Determine the (X, Y) coordinate at the center of the cell enclosing the given text.  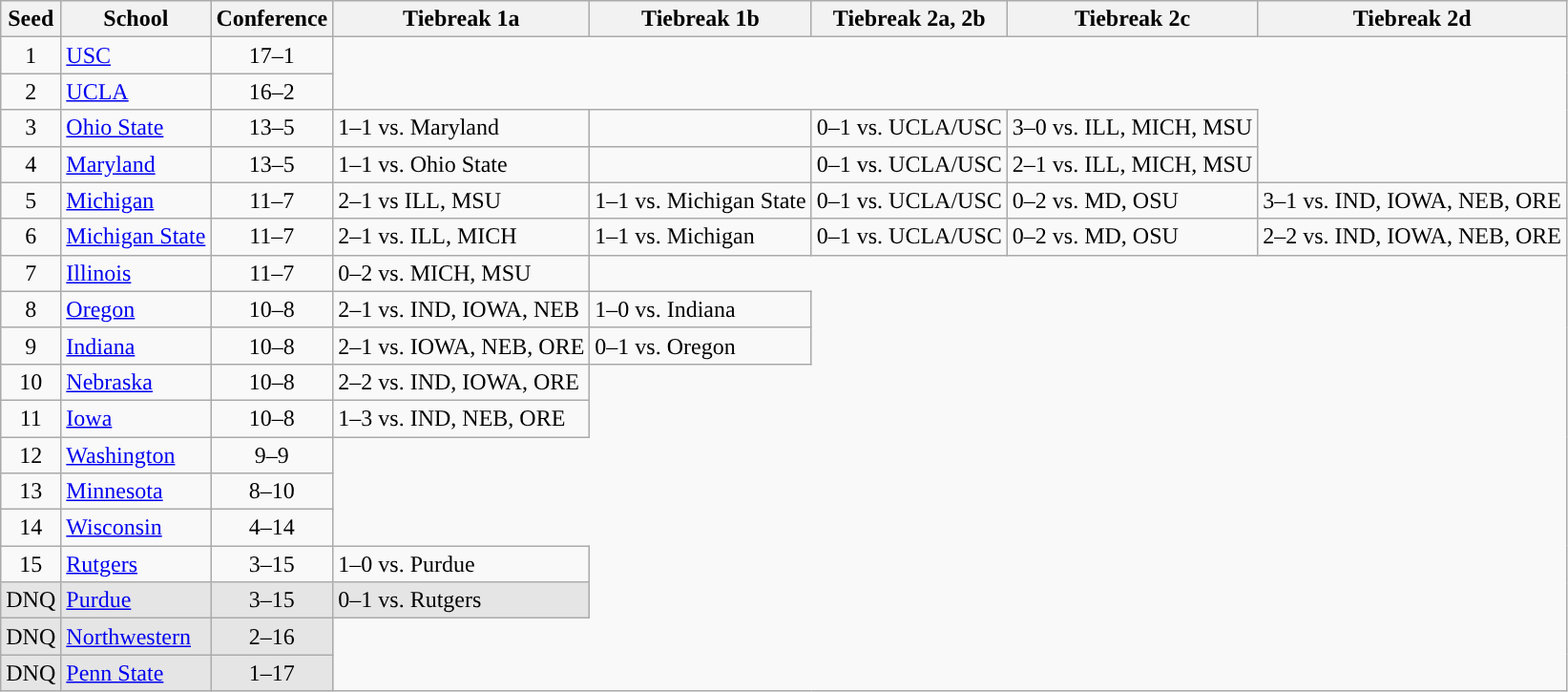
8 (31, 309)
Oregon (136, 309)
15 (31, 564)
9 (31, 346)
UCLA (136, 92)
1–3 vs. IND, NEB, ORE (462, 418)
Tiebreak 2a, 2b (909, 19)
14 (31, 528)
2–1 vs. IND, IOWA, NEB (462, 309)
13 (31, 492)
1–1 vs. Maryland (462, 128)
7 (31, 273)
11 (31, 418)
1 (31, 55)
1–0 vs. Purdue (462, 564)
Michigan State (136, 237)
1–17 (272, 673)
10 (31, 382)
4 (31, 164)
2–16 (272, 637)
Iowa (136, 418)
12 (31, 455)
Conference (272, 19)
Minnesota (136, 492)
Indiana (136, 346)
6 (31, 237)
1–0 vs. Indiana (700, 309)
Tiebreak 1a (462, 19)
2–1 vs. ILL, MICH (462, 237)
Michigan (136, 200)
3–0 vs. ILL, MICH, MSU (1132, 128)
8–10 (272, 492)
17–1 (272, 55)
0–1 vs. Rutgers (462, 600)
Northwestern (136, 637)
Purdue (136, 600)
0–1 vs. Oregon (700, 346)
School (136, 19)
Tiebreak 1b (700, 19)
Nebraska (136, 382)
Ohio State (136, 128)
16–2 (272, 92)
Tiebreak 2c (1132, 19)
Rutgers (136, 564)
3 (31, 128)
Wisconsin (136, 528)
1–1 vs. Ohio State (462, 164)
Seed (31, 19)
2–1 vs. ILL, MICH, MSU (1132, 164)
0–2 vs. MICH, MSU (462, 273)
USC (136, 55)
9–9 (272, 455)
Penn State (136, 673)
5 (31, 200)
2–1 vs. IOWA, NEB, ORE (462, 346)
3–1 vs. IND, IOWA, NEB, ORE (1412, 200)
2–2 vs. IND, IOWA, NEB, ORE (1412, 237)
Illinois (136, 273)
Tiebreak 2d (1412, 19)
1–1 vs. Michigan State (700, 200)
Maryland (136, 164)
2–2 vs. IND, IOWA, ORE (462, 382)
2 (31, 92)
Washington (136, 455)
1–1 vs. Michigan (700, 237)
2–1 vs ILL, MSU (462, 200)
4–14 (272, 528)
